Provide the (X, Y) coordinate of the cell's center where the given text is located.  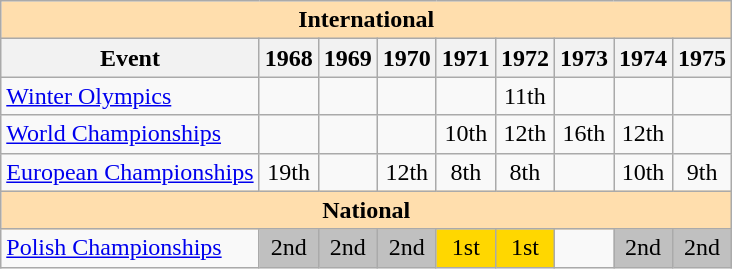
Event (130, 58)
International (366, 20)
National (366, 210)
World Championships (130, 134)
16th (584, 134)
Polish Championships (130, 248)
European Championships (130, 172)
1970 (406, 58)
1973 (584, 58)
1972 (524, 58)
11th (524, 96)
1968 (288, 58)
1974 (644, 58)
1969 (348, 58)
1975 (702, 58)
9th (702, 172)
19th (288, 172)
Winter Olympics (130, 96)
1971 (466, 58)
